From the cell containing the given text, extract its center point as [X, Y] coordinate. 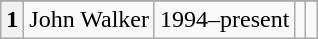
1994–present [224, 20]
1 [12, 20]
John Walker [90, 20]
